Return the (X, Y) coordinate for the center point of the cell that contains the specified text.  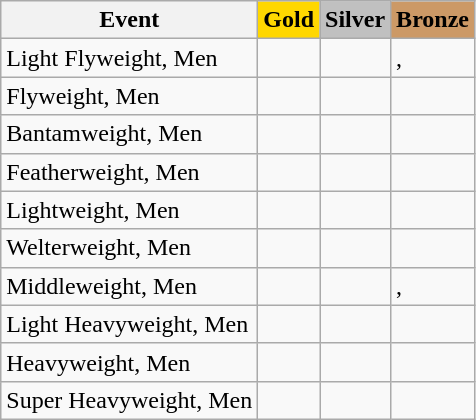
Lightweight, Men (130, 210)
Heavyweight, Men (130, 362)
Flyweight, Men (130, 96)
Light Heavyweight, Men (130, 324)
Light Flyweight, Men (130, 58)
Super Heavyweight, Men (130, 400)
Bantamweight, Men (130, 134)
Bronze (433, 20)
Silver (356, 20)
Featherweight, Men (130, 172)
Middleweight, Men (130, 286)
Event (130, 20)
Gold (289, 20)
Welterweight, Men (130, 248)
